Identify which cell holds the provided text, then report its [x, y] central coordinate. 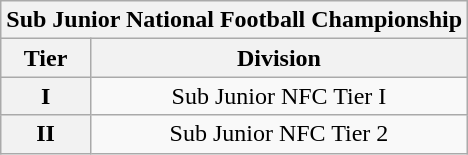
I [46, 96]
Sub Junior NFC Tier 2 [278, 134]
Sub Junior National Football Championship [234, 20]
II [46, 134]
Tier [46, 58]
Sub Junior NFC Tier I [278, 96]
Division [278, 58]
